Return the [x, y] coordinate for the center point of the cell that contains the specified text.  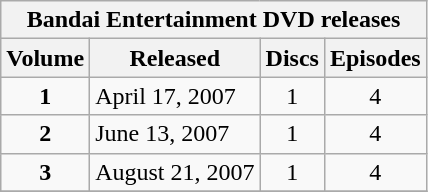
Bandai Entertainment DVD releases [214, 20]
3 [46, 172]
August 21, 2007 [175, 172]
Discs [292, 58]
Episodes [375, 58]
2 [46, 134]
June 13, 2007 [175, 134]
Volume [46, 58]
Released [175, 58]
April 17, 2007 [175, 96]
